Capture the cell that displays the provided text and extract its [x, y] central coordinate. 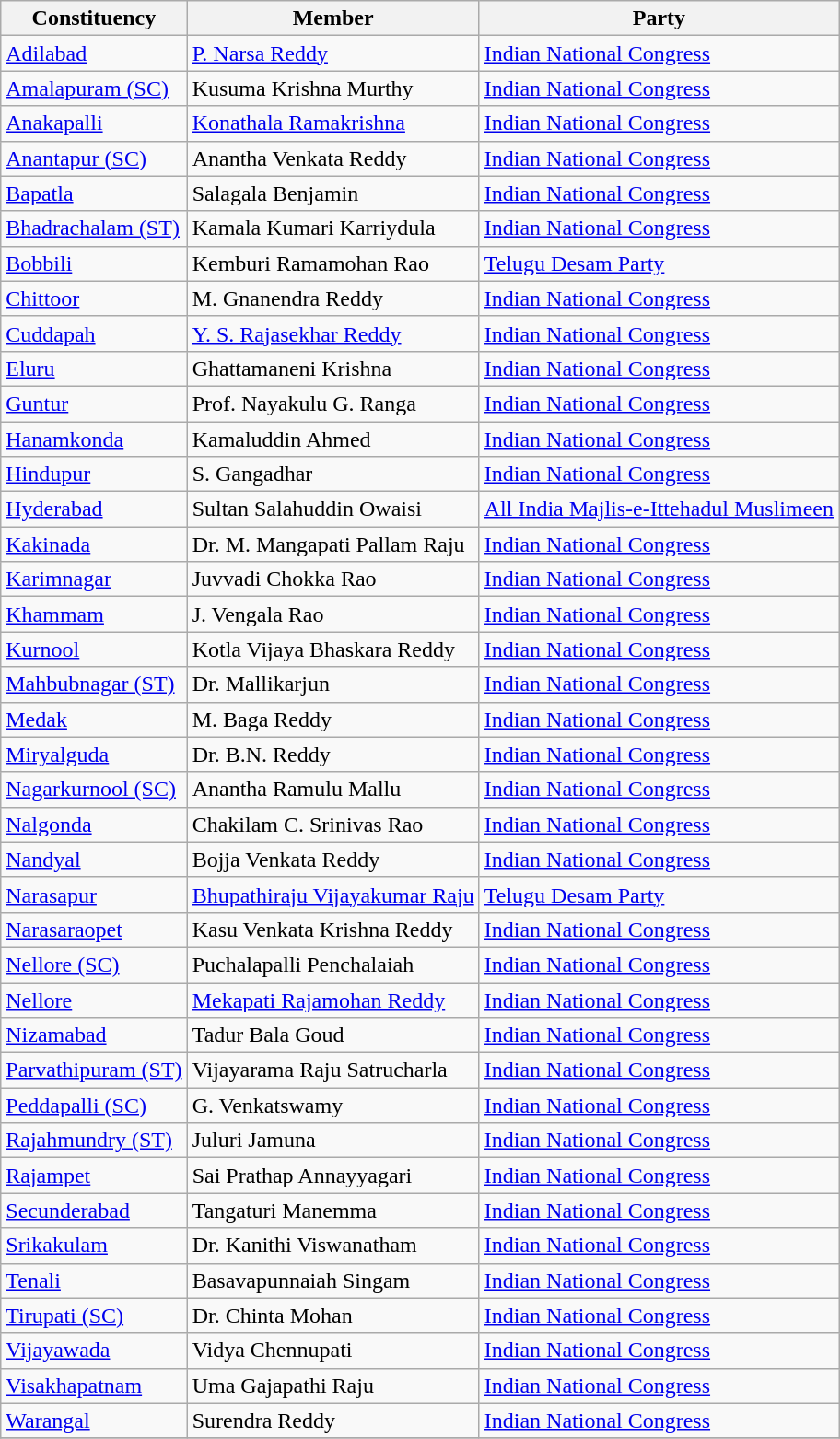
S. Gangadhar [333, 474]
Chakilam C. Srinivas Rao [333, 825]
Nizamabad [94, 1035]
Nalgonda [94, 825]
Tangaturi Manemma [333, 1211]
Anantha Venkata Reddy [333, 158]
Dr. Kanithi Viswanatham [333, 1246]
Kasu Venkata Krishna Reddy [333, 930]
Puchalapalli Penchalaiah [333, 965]
Nandyal [94, 860]
Parvathipuram (ST) [94, 1070]
Adilabad [94, 53]
Bhadrachalam (ST) [94, 228]
Dr. Chinta Mohan [333, 1316]
Dr. B.N. Reddy [333, 755]
Sultan Salahuddin Owaisi [333, 509]
Guntur [94, 404]
Konathala Ramakrishna [333, 123]
Basavapunnaiah Singam [333, 1281]
Ghattamaneni Krishna [333, 369]
Salagala Benjamin [333, 193]
Constituency [94, 18]
Nagarkurnool (SC) [94, 790]
Nellore [94, 1000]
Tenali [94, 1281]
Eluru [94, 369]
Warangal [94, 1421]
Y. S. Rajasekhar Reddy [333, 333]
Hanamkonda [94, 439]
Hyderabad [94, 509]
Kusuma Krishna Murthy [333, 88]
Kurnool [94, 649]
J. Vengala Rao [333, 614]
All India Majlis-e-Ittehadul Muslimeen [659, 509]
P. Narsa Reddy [333, 53]
Peddapalli (SC) [94, 1106]
Tadur Bala Goud [333, 1035]
Surendra Reddy [333, 1421]
Dr. Mallikarjun [333, 684]
Kakinada [94, 544]
Miryalguda [94, 755]
Cuddapah [94, 333]
Nellore (SC) [94, 965]
Anakapalli [94, 123]
Chittoor [94, 298]
Juvvadi Chokka Rao [333, 579]
Sai Prathap Annayyagari [333, 1176]
M. Gnanendra Reddy [333, 298]
Karimnagar [94, 579]
Mekapati Rajamohan Reddy [333, 1000]
Kamala Kumari Karriydula [333, 228]
Mahbubnagar (ST) [94, 684]
M. Baga Reddy [333, 719]
Tirupati (SC) [94, 1316]
Visakhapatnam [94, 1386]
Rajahmundry (ST) [94, 1141]
Juluri Jamuna [333, 1141]
Kemburi Ramamohan Rao [333, 263]
Hindupur [94, 474]
Bapatla [94, 193]
Medak [94, 719]
Narasaraopet [94, 930]
Kotla Vijaya Bhaskara Reddy [333, 649]
Bojja Venkata Reddy [333, 860]
Rajampet [94, 1176]
G. Venkatswamy [333, 1106]
Bobbili [94, 263]
Vidya Chennupati [333, 1351]
Anantapur (SC) [94, 158]
Dr. M. Mangapati Pallam Raju [333, 544]
Anantha Ramulu Mallu [333, 790]
Secunderabad [94, 1211]
Uma Gajapathi Raju [333, 1386]
Kamaluddin Ahmed [333, 439]
Khammam [94, 614]
Narasapur [94, 895]
Prof. Nayakulu G. Ranga [333, 404]
Vijayawada [94, 1351]
Member [333, 18]
Vijayarama Raju Satrucharla [333, 1070]
Amalapuram (SC) [94, 88]
Party [659, 18]
Srikakulam [94, 1246]
Bhupathiraju Vijayakumar Raju [333, 895]
